Find where the given text appears and provide that cell's center as [X, Y] coordinate. 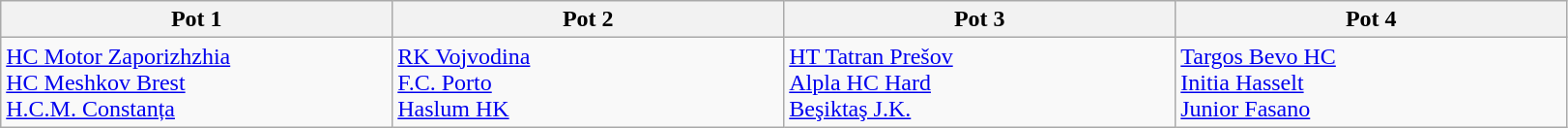
Pot 1 [197, 19]
HT Tatran Prešov Alpla HC Hard Beşiktaş J.K. [980, 82]
Pot 4 [1371, 19]
HC Motor Zaporizhzhia HC Meshkov Brest H.C.M. Constanța [197, 82]
Pot 3 [980, 19]
Pot 2 [588, 19]
RK Vojvodina F.C. Porto Haslum HK [588, 82]
Targos Bevo HC Initia Hasselt Junior Fasano [1371, 82]
